Search for the cell housing the specified text and yield its [X, Y] center coordinate. 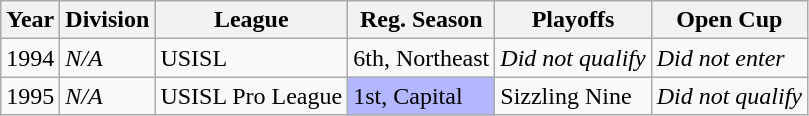
USISL Pro League [252, 96]
1994 [30, 58]
Reg. Season [422, 20]
6th, Northeast [422, 58]
League [252, 20]
Year [30, 20]
1st, Capital [422, 96]
Open Cup [729, 20]
Division [108, 20]
USISL [252, 58]
Sizzling Nine [573, 96]
1995 [30, 96]
Playoffs [573, 20]
Did not enter [729, 58]
